Determine the [x, y] coordinate at the center of the cell enclosing the given text.  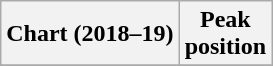
Peakposition [225, 34]
Chart (2018–19) [90, 34]
